Capture the cell that displays the provided text and extract its [x, y] central coordinate. 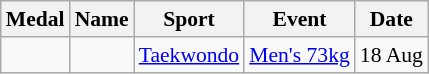
Event [300, 19]
Medal [36, 19]
Men's 73kg [300, 55]
18 Aug [392, 55]
Date [392, 19]
Sport [190, 19]
Taekwondo [190, 55]
Name [102, 19]
